Locate the cell with the specified text and output its (x, y) center coordinate. 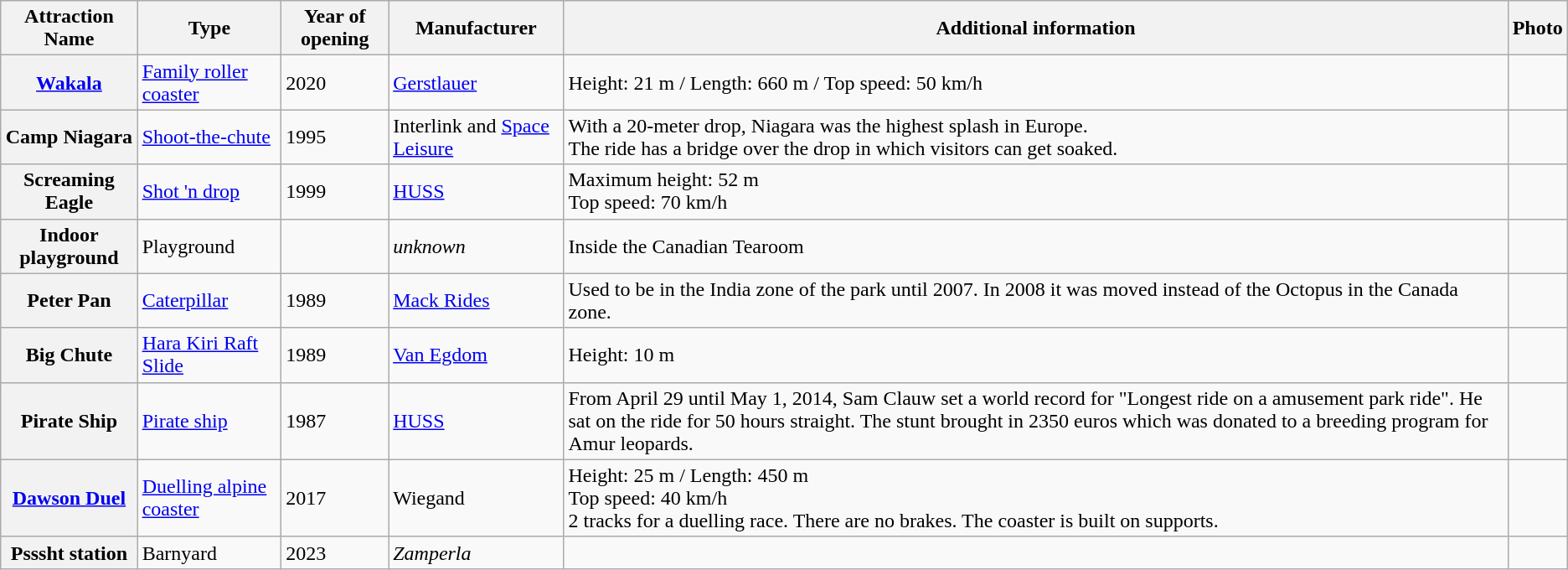
Height: 21 m / Length: 660 m / Top speed: 50 km/h (1035, 82)
Indoor playground (69, 246)
Wakala (69, 82)
Shoot-the-chute (209, 137)
Used to be in the India zone of the park until 2007. In 2008 it was moved instead of the Octopus in the Canada zone. (1035, 300)
2017 (335, 498)
Caterpillar (209, 300)
2020 (335, 82)
Inside the Canadian Tearoom (1035, 246)
unknown (476, 246)
Barnyard (209, 552)
1987 (335, 421)
1995 (335, 137)
Shot 'n drop (209, 191)
2023 (335, 552)
Additional information (1035, 28)
Zamperla (476, 552)
Psssht station (69, 552)
Pirate ship (209, 421)
Playground (209, 246)
Year of opening (335, 28)
Photo (1538, 28)
Duelling alpine coaster (209, 498)
Family roller coaster (209, 82)
Screaming Eagle (69, 191)
Type (209, 28)
Big Chute (69, 355)
Height: 25 m / Length: 450 mTop speed: 40 km/h2 tracks for a duelling race. There are no brakes. The coaster is built on supports. (1035, 498)
Pirate Ship (69, 421)
Camp Niagara (69, 137)
Manufacturer (476, 28)
Wiegand (476, 498)
Attraction Name (69, 28)
Van Egdom (476, 355)
Height: 10 m (1035, 355)
Gerstlauer (476, 82)
Peter Pan (69, 300)
Maximum height: 52 mTop speed: 70 km/h (1035, 191)
Interlink and Space Leisure (476, 137)
1999 (335, 191)
Dawson Duel (69, 498)
Mack Rides (476, 300)
With a 20-meter drop, Niagara was the highest splash in Europe.The ride has a bridge over the drop in which visitors can get soaked. (1035, 137)
Hara Kiri Raft Slide (209, 355)
